Output the (x, y) coordinate of the center of the cell containing the given text.  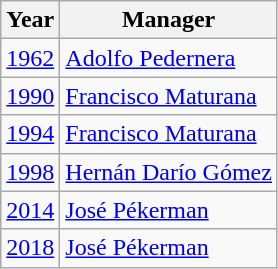
1990 (30, 96)
Manager (169, 20)
1962 (30, 58)
1998 (30, 172)
Year (30, 20)
1994 (30, 134)
Hernán Darío Gómez (169, 172)
Adolfo Pedernera (169, 58)
2014 (30, 210)
2018 (30, 248)
